Search for the cell housing the specified text and yield its (X, Y) center coordinate. 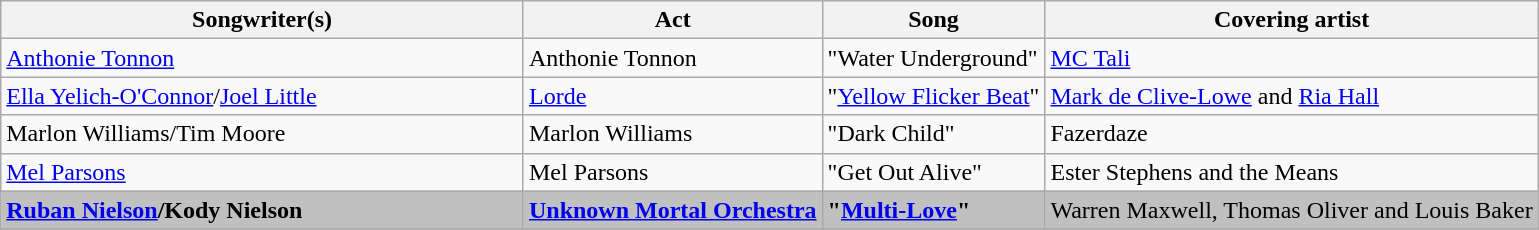
Ester Stephens and the Means (1292, 172)
MC Tali (1292, 58)
Unknown Mortal Orchestra (672, 210)
"Yellow Flicker Beat" (934, 96)
Marlon Williams/Tim Moore (262, 134)
Songwriter(s) (262, 20)
"Water Underground" (934, 58)
"Dark Child" (934, 134)
Covering artist (1292, 20)
Warren Maxwell, Thomas Oliver and Louis Baker (1292, 210)
Mark de Clive-Lowe and Ria Hall (1292, 96)
Lorde (672, 96)
Marlon Williams (672, 134)
Song (934, 20)
Act (672, 20)
Ruban Nielson/Kody Nielson (262, 210)
Ella Yelich-O'Connor/Joel Little (262, 96)
"Get Out Alive" (934, 172)
"Multi-Love" (934, 210)
Fazerdaze (1292, 134)
